Return the (x, y) coordinate for the center point of the cell that contains the specified text.  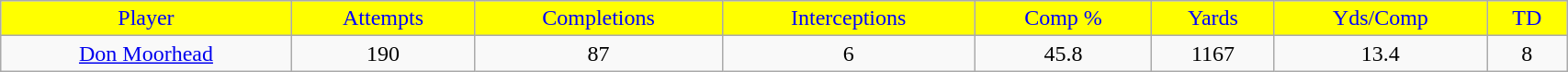
8 (1527, 54)
TD (1527, 18)
87 (599, 54)
Player (146, 18)
45.8 (1064, 54)
Comp % (1064, 18)
Completions (599, 18)
1167 (1213, 54)
Don Moorhead (146, 54)
Interceptions (849, 18)
Yards (1213, 18)
13.4 (1381, 54)
6 (849, 54)
190 (383, 54)
Attempts (383, 18)
Yds/Comp (1381, 18)
